Find where the given text appears and provide that cell's center as [X, Y] coordinate. 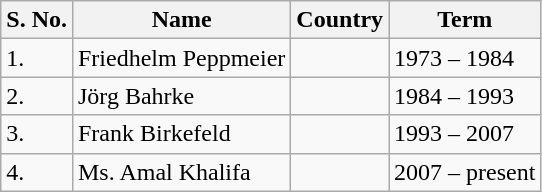
2007 – present [465, 172]
1973 – 1984 [465, 58]
Term [465, 20]
3. [37, 134]
Friedhelm Peppmeier [181, 58]
Frank Birkefeld [181, 134]
S. No. [37, 20]
Country [340, 20]
Ms. Amal Khalifa [181, 172]
Name [181, 20]
1. [37, 58]
2. [37, 96]
1984 – 1993 [465, 96]
4. [37, 172]
1993 – 2007 [465, 134]
Jörg Bahrke [181, 96]
